Scan for the cell matching the given text and deliver its [x, y] coordinate at center. 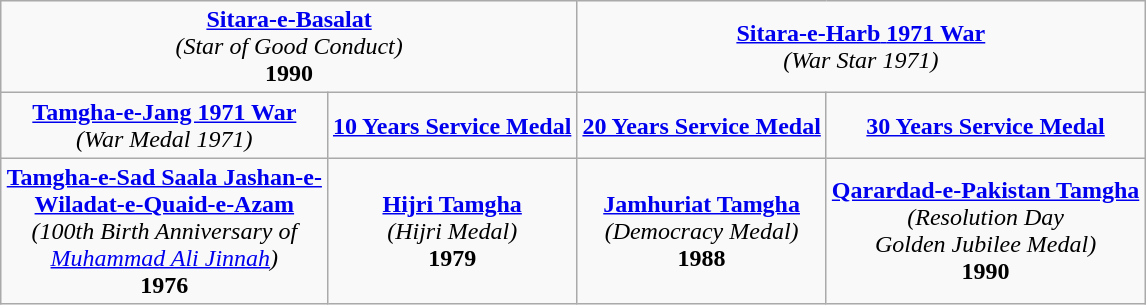
Qarardad-e-Pakistan Tamgha(Resolution DayGolden Jubilee Medal)1990 [985, 231]
30 Years Service Medal [985, 126]
10 Years Service Medal [452, 126]
20 Years Service Medal [702, 126]
Sitara-e-Basalat(Star of Good Conduct)1990 [289, 47]
Jamhuriat Tamgha(Democracy Medal)1988 [702, 231]
Tamgha-e-Jang 1971 War(War Medal 1971) [164, 126]
Tamgha-e-Sad Saala Jashan-e-Wiladat-e-Quaid-e-Azam(100th Birth Anniversary ofMuhammad Ali Jinnah)1976 [164, 231]
Sitara-e-Harb 1971 War(War Star 1971) [861, 47]
Hijri Tamgha(Hijri Medal)1979 [452, 231]
